Return the (X, Y) coordinate for the center point of the cell that contains the specified text.  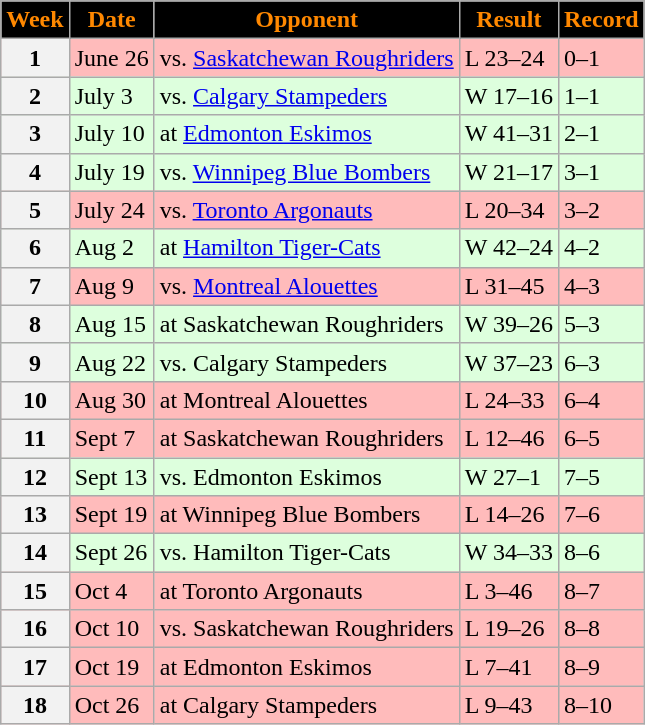
Date (112, 20)
L 9–43 (508, 705)
4–3 (601, 286)
vs. Montreal Alouettes (306, 286)
7–6 (601, 515)
L 7–41 (508, 667)
vs. Toronto Argonauts (306, 210)
Oct 19 (112, 667)
5–3 (601, 324)
Sept 26 (112, 553)
L 12–46 (508, 438)
July 19 (112, 172)
14 (35, 553)
8–7 (601, 591)
4 (35, 172)
L 24–33 (508, 400)
6 (35, 248)
11 (35, 438)
3 (35, 134)
vs. Hamilton Tiger-Cats (306, 553)
Oct 26 (112, 705)
8–10 (601, 705)
10 (35, 400)
16 (35, 629)
Week (35, 20)
2–1 (601, 134)
3–1 (601, 172)
W 42–24 (508, 248)
June 26 (112, 58)
Oct 4 (112, 591)
at Toronto Argonauts (306, 591)
3–2 (601, 210)
W 27–1 (508, 477)
4–2 (601, 248)
17 (35, 667)
8–6 (601, 553)
W 41–31 (508, 134)
at Calgary Stampeders (306, 705)
vs. Winnipeg Blue Bombers (306, 172)
L 31–45 (508, 286)
Aug 2 (112, 248)
W 21–17 (508, 172)
L 3–46 (508, 591)
7–5 (601, 477)
8–9 (601, 667)
at Hamilton Tiger-Cats (306, 248)
1 (35, 58)
vs. Edmonton Eskimos (306, 477)
July 3 (112, 96)
Opponent (306, 20)
6–3 (601, 362)
5 (35, 210)
Sept 13 (112, 477)
Sept 19 (112, 515)
Aug 30 (112, 400)
July 10 (112, 134)
L 23–24 (508, 58)
L 14–26 (508, 515)
at Montreal Alouettes (306, 400)
7 (35, 286)
0–1 (601, 58)
W 39–26 (508, 324)
Record (601, 20)
L 20–34 (508, 210)
W 37–23 (508, 362)
15 (35, 591)
2 (35, 96)
Sept 7 (112, 438)
Aug 15 (112, 324)
8 (35, 324)
W 34–33 (508, 553)
18 (35, 705)
6–5 (601, 438)
Oct 10 (112, 629)
Result (508, 20)
July 24 (112, 210)
Aug 22 (112, 362)
9 (35, 362)
8–8 (601, 629)
at Winnipeg Blue Bombers (306, 515)
1–1 (601, 96)
6–4 (601, 400)
W 17–16 (508, 96)
Aug 9 (112, 286)
L 19–26 (508, 629)
13 (35, 515)
12 (35, 477)
